Detect which cell encompasses the target text, then output its [x, y] center coordinate. 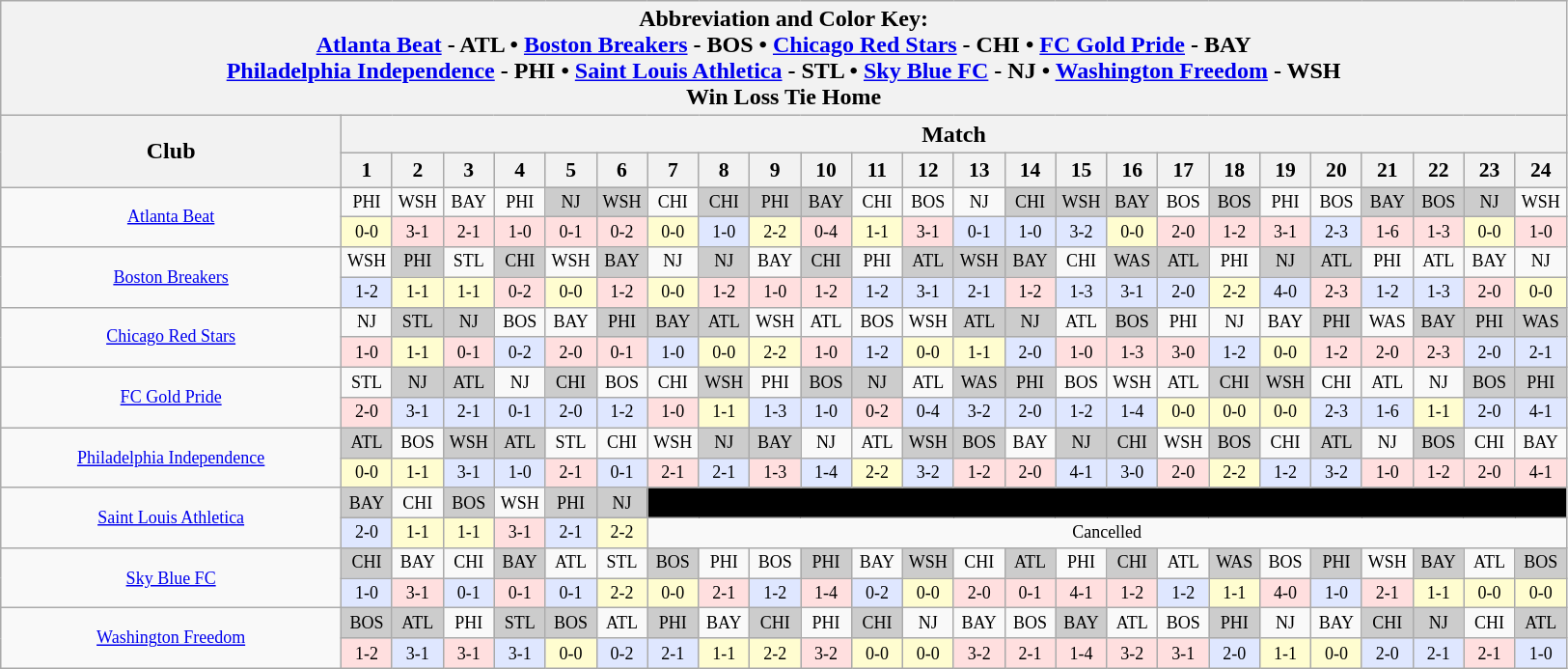
5 [571, 170]
4 [519, 170]
FC Gold Pride [172, 398]
Chicago Red Stars [172, 337]
2 [417, 170]
7 [674, 170]
Boston Breakers [172, 277]
9 [776, 170]
Atlanta Beat [172, 217]
Philadelphia Independence [172, 458]
Sky Blue FC [172, 578]
3 [469, 170]
13 [978, 170]
Saint Louis Athletica [172, 517]
10 [826, 170]
Match [954, 134]
22 [1438, 170]
1 [367, 170]
15 [1081, 170]
11 [876, 170]
24 [1540, 170]
Washington Freedom [172, 638]
20 [1335, 170]
Club [172, 152]
18 [1235, 170]
14 [1031, 170]
16 [1133, 170]
Cancelled [1107, 533]
23 [1490, 170]
19 [1285, 170]
21 [1388, 170]
17 [1183, 170]
12 [928, 170]
6 [621, 170]
8 [724, 170]
